Return the [x, y] coordinate for the center point of the cell that contains the specified text.  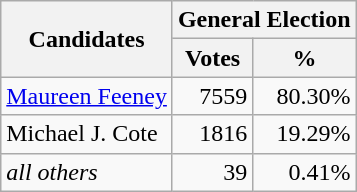
all others [87, 172]
19.29% [304, 134]
Candidates [87, 39]
General Election [264, 20]
Maureen Feeney [87, 96]
1816 [212, 134]
7559 [212, 96]
% [304, 58]
39 [212, 172]
Votes [212, 58]
Michael J. Cote [87, 134]
0.41% [304, 172]
80.30% [304, 96]
